Capture the cell that displays the provided text and extract its (x, y) central coordinate. 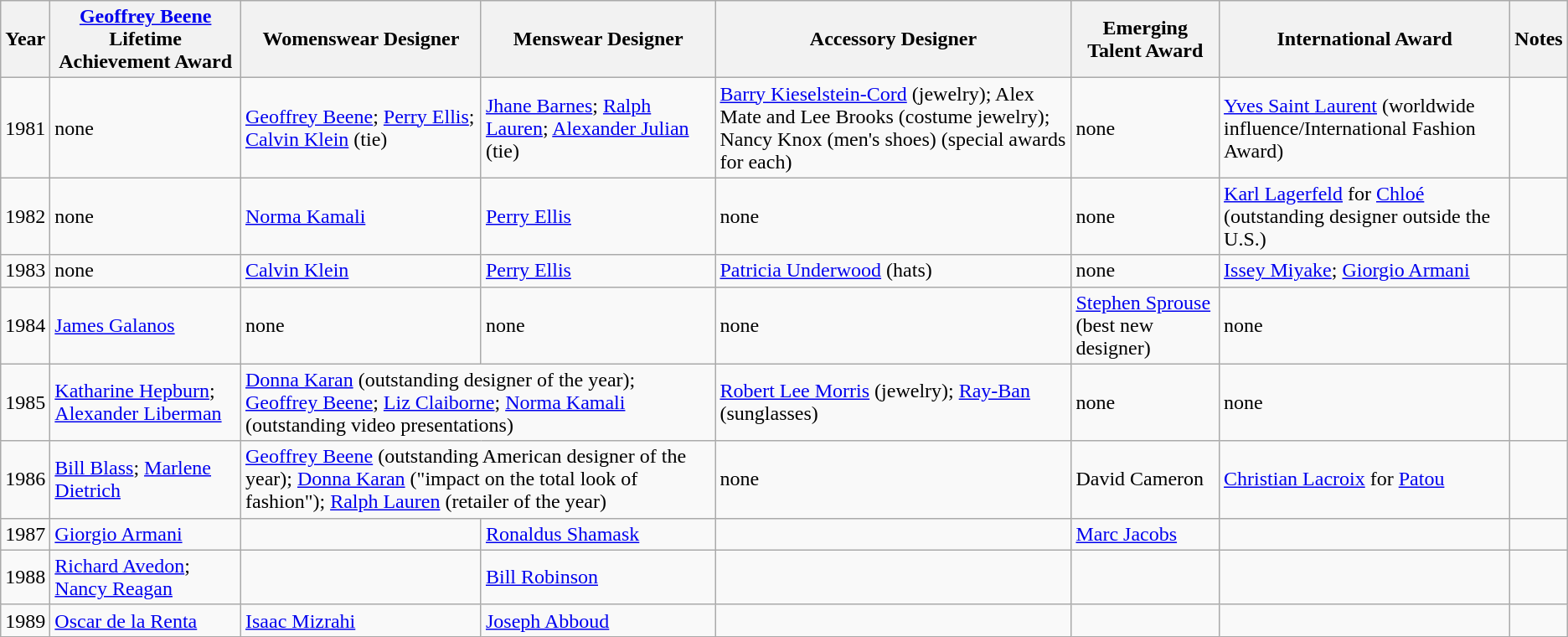
Stephen Sprouse (best new designer) (1146, 325)
Bill Blass; Marlene Dietrich (146, 479)
Isaac Mizrahi (360, 620)
International Award (1365, 39)
1988 (25, 577)
1985 (25, 402)
1987 (25, 534)
Geoffrey Beene Lifetime Achievement Award (146, 39)
Marc Jacobs (1146, 534)
Richard Avedon; Nancy Reagan (146, 577)
Bill Robinson (598, 577)
Christian Lacroix for Patou (1365, 479)
Ronaldus Shamask (598, 534)
Accessory Designer (893, 39)
Patricia Underwood (hats) (893, 271)
Notes (1539, 39)
Norma Kamali (360, 216)
1989 (25, 620)
Joseph Abboud (598, 620)
Geoffrey Beene; Perry Ellis; Calvin Klein (tie) (360, 127)
Robert Lee Morris (jewelry); Ray-Ban (sunglasses) (893, 402)
David Cameron (1146, 479)
Year (25, 39)
Womenswear Designer (360, 39)
Menswear Designer (598, 39)
1986 (25, 479)
1984 (25, 325)
Geoffrey Beene (outstanding American designer of the year); Donna Karan ("impact on the total look of fashion"); Ralph Lauren (retailer of the year) (477, 479)
James Galanos (146, 325)
1983 (25, 271)
Barry Kieselstein-Cord (jewelry); Alex Mate and Lee Brooks (costume jewelry); Nancy Knox (men's shoes) (special awards for each) (893, 127)
Karl Lagerfeld for Chloé (outstanding designer outside the U.S.) (1365, 216)
Giorgio Armani (146, 534)
Yves Saint Laurent (worldwide influence/International Fashion Award) (1365, 127)
Jhane Barnes; Ralph Lauren; Alexander Julian (tie) (598, 127)
1981 (25, 127)
Calvin Klein (360, 271)
Donna Karan (outstanding designer of the year); Geoffrey Beene; Liz Claiborne; Norma Kamali (outstanding video presentations) (477, 402)
Oscar de la Renta (146, 620)
Issey Miyake; Giorgio Armani (1365, 271)
1982 (25, 216)
Emerging Talent Award (1146, 39)
Katharine Hepburn; Alexander Liberman (146, 402)
